Return (x, y) of the center of cell containing provided text 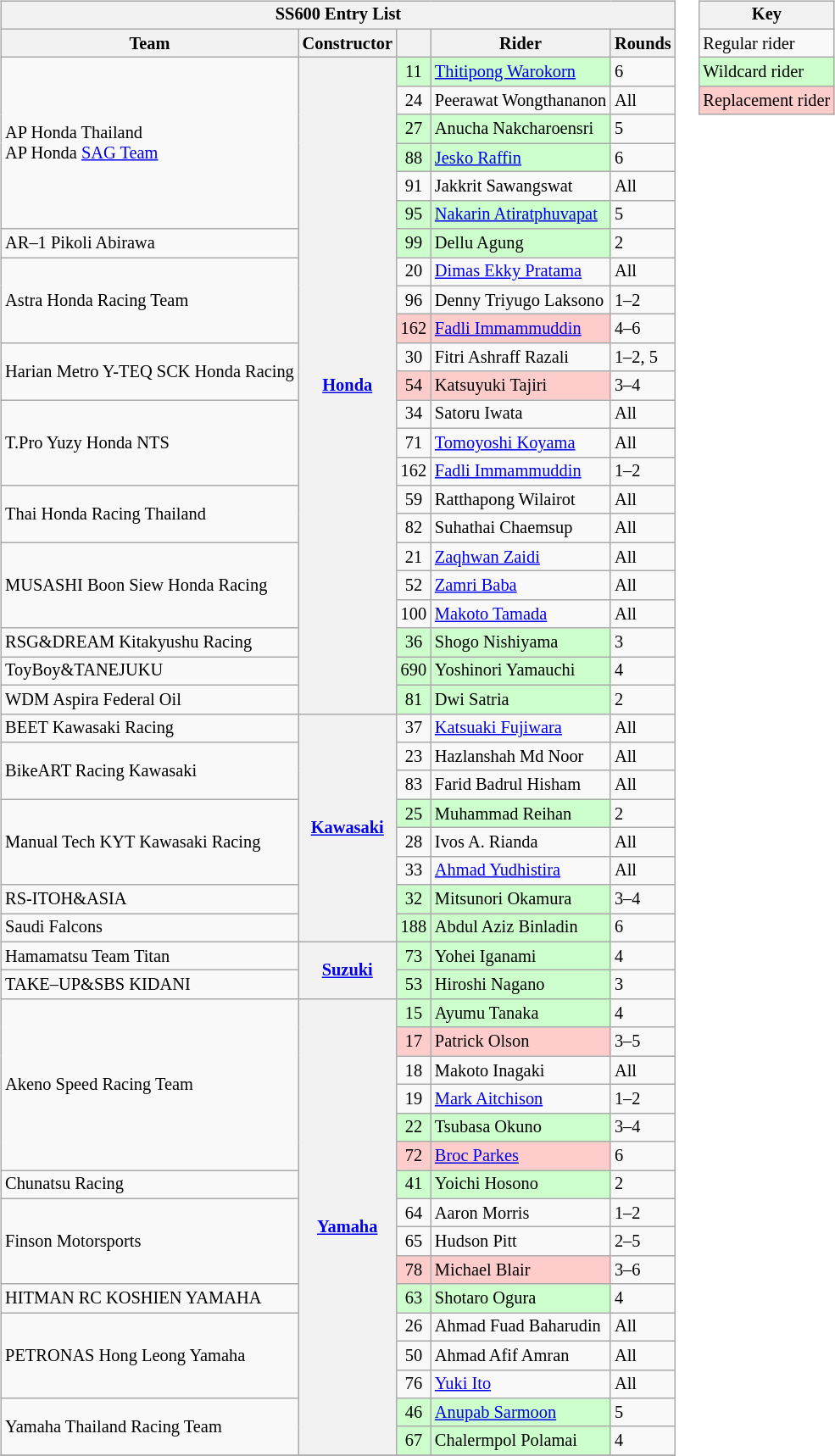
Astra Honda Racing Team (149, 300)
32 (414, 899)
18 (414, 1070)
MUSASHI Boon Siew Honda Racing (149, 585)
73 (414, 956)
Saudi Falcons (149, 928)
37 (414, 728)
Nakarin Atiratphuvapat (520, 214)
T.Pro Yuzy Honda NTS (149, 442)
Peerawat Wongthananon (520, 101)
81 (414, 699)
Thitipong Warokorn (520, 72)
Thai Honda Racing Thailand (149, 514)
17 (414, 1042)
Denny Triyugo Laksono (520, 300)
WDM Aspira Federal Oil (149, 699)
TAKE–UP&SBS KIDANI (149, 985)
Ivos A. Rianda (520, 842)
Broc Parkes (520, 1156)
Abdul Aziz Binladin (520, 928)
Mark Aitchison (520, 1099)
Wildcard rider (767, 72)
Rounds (643, 43)
20 (414, 272)
BEET Kawasaki Racing (149, 728)
188 (414, 928)
Michael Blair (520, 1270)
Patrick Olson (520, 1042)
65 (414, 1242)
Yamaha Thailand Racing Team (149, 1427)
Zaqhwan Zaidi (520, 557)
21 (414, 557)
67 (414, 1441)
Yohei Iganami (520, 956)
Rider (520, 43)
64 (414, 1213)
30 (414, 358)
ToyBoy&TANEJUKU (149, 671)
22 (414, 1127)
2–5 (643, 1242)
HITMAN RC KOSHIEN YAMAHA (149, 1298)
82 (414, 528)
Honda (348, 386)
Suzuki (348, 970)
3–6 (643, 1270)
Dimas Ekky Pratama (520, 272)
53 (414, 985)
AR–1 Pikoli Abirawa (149, 243)
Anucha Nakcharoensri (520, 129)
Farid Badrul Hisham (520, 785)
11 (414, 72)
91 (414, 186)
Yuki Ito (520, 1384)
33 (414, 870)
46 (414, 1413)
24 (414, 101)
Tsubasa Okuno (520, 1127)
Dellu Agung (520, 243)
Hamamatsu Team Titan (149, 956)
Mitsunori Okamura (520, 899)
SS600 Entry List (337, 15)
AP Honda ThailandAP Honda SAG Team (149, 143)
Fitri Ashraff Razali (520, 358)
1–2, 5 (643, 358)
Zamri Baba (520, 586)
Ratthapong Wilairot (520, 500)
Key (767, 15)
Hiroshi Nagano (520, 985)
Manual Tech KYT Kawasaki Racing (149, 842)
28 (414, 842)
RS-ITOH&ASIA (149, 899)
Yamaha (348, 1227)
4–6 (643, 329)
41 (414, 1185)
Suhathai Chaemsup (520, 528)
Chunatsu Racing (149, 1185)
Yoichi Hosono (520, 1185)
72 (414, 1156)
99 (414, 243)
Jesko Raffin (520, 158)
Team (149, 43)
Makoto Tamada (520, 614)
Ayumu Tanaka (520, 1014)
100 (414, 614)
96 (414, 300)
Katsuyuki Tajiri (520, 386)
78 (414, 1270)
59 (414, 500)
Akeno Speed Racing Team (149, 1085)
Muhammad Reihan (520, 814)
Shogo Nishiyama (520, 642)
23 (414, 757)
50 (414, 1355)
88 (414, 158)
Chalermpol Polamai (520, 1441)
Ahmad Fuad Baharudin (520, 1327)
Regular rider (767, 43)
Makoto Inagaki (520, 1070)
Tomoyoshi Koyama (520, 442)
83 (414, 785)
Satoru Iwata (520, 414)
Jakkrit Sawangswat (520, 186)
BikeART Racing Kawasaki (149, 771)
Replacement rider (767, 101)
95 (414, 214)
25 (414, 814)
Katsuaki Fujiwara (520, 728)
Yoshinori Yamauchi (520, 671)
Dwi Satria (520, 699)
27 (414, 129)
Constructor (348, 43)
RSG&DREAM Kitakyushu Racing (149, 642)
34 (414, 414)
Finson Motorsports (149, 1241)
3–5 (643, 1042)
Ahmad Afif Amran (520, 1355)
15 (414, 1014)
63 (414, 1298)
Aaron Morris (520, 1213)
19 (414, 1099)
71 (414, 442)
Anupab Sarmoon (520, 1413)
Hudson Pitt (520, 1242)
54 (414, 386)
Kawasaki (348, 827)
Ahmad Yudhistira (520, 870)
Hazlanshah Md Noor (520, 757)
26 (414, 1327)
52 (414, 586)
PETRONAS Hong Leong Yamaha (149, 1356)
Harian Metro Y-TEQ SCK Honda Racing (149, 371)
36 (414, 642)
Shotaro Ogura (520, 1298)
76 (414, 1384)
690 (414, 671)
